For the text-containing cell, return its midpoint in (x, y) coordinate format. 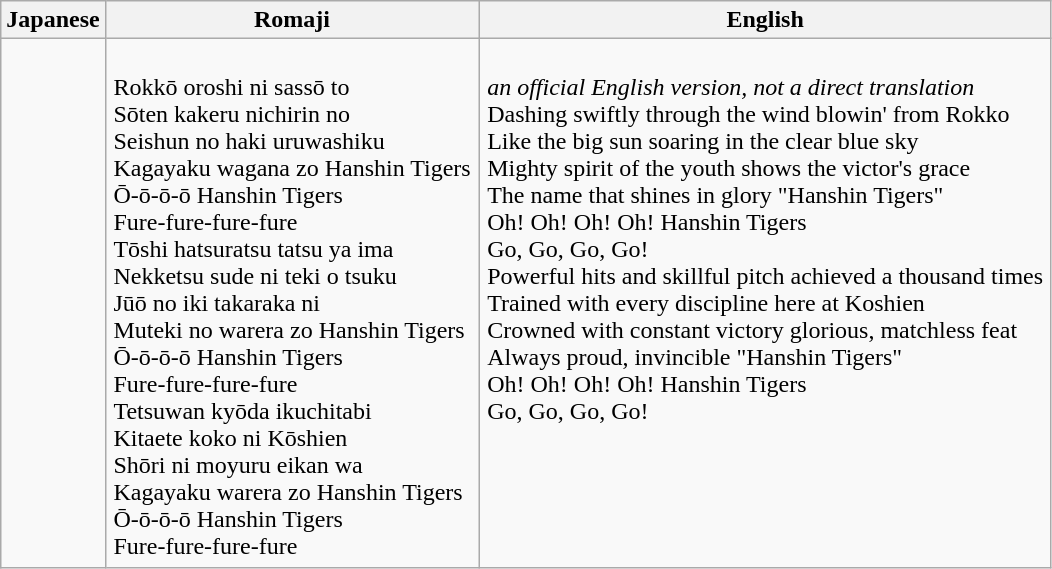
English (765, 20)
Japanese (53, 20)
Romaji (292, 20)
